Pinpoint the cell where the given text exists, returning its (X, Y) midpoint coordinate. 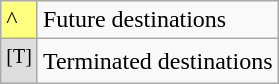
Future destinations (158, 20)
[T] (20, 62)
^ (20, 20)
Terminated destinations (158, 62)
